Identify which cell holds the provided text, then report its [X, Y] central coordinate. 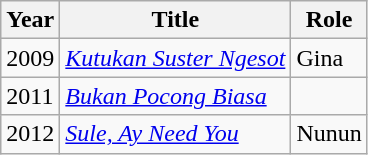
Sule, Ay Need You [176, 134]
Gina [329, 58]
Bukan Pocong Biasa [176, 96]
Year [30, 20]
2011 [30, 96]
Role [329, 20]
2012 [30, 134]
Kutukan Suster Ngesot [176, 58]
2009 [30, 58]
Nunun [329, 134]
Title [176, 20]
